Search for the cell housing the specified text and yield its [X, Y] center coordinate. 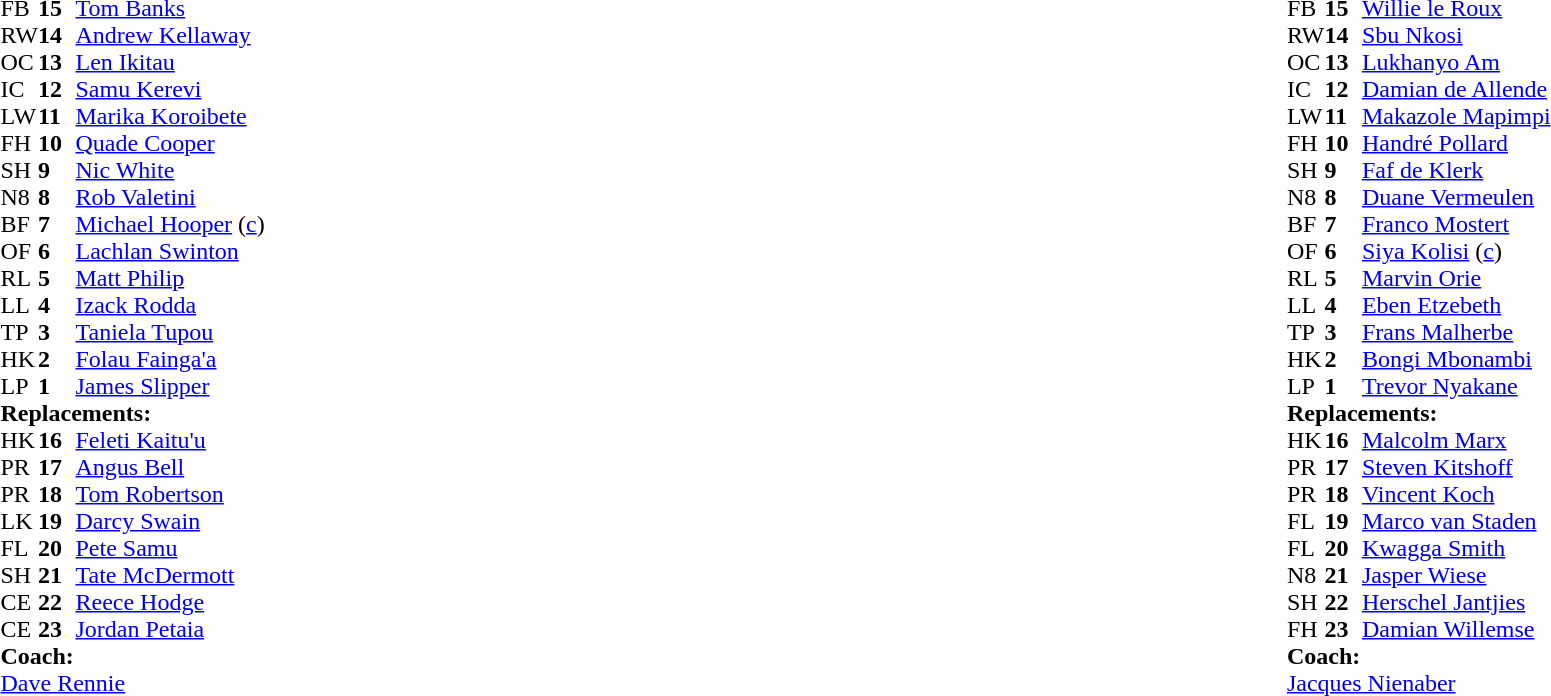
Pete Samu [170, 548]
Jasper Wiese [1456, 576]
Frans Malherbe [1456, 332]
Angus Bell [170, 468]
Franco Mostert [1456, 224]
Makazole Mapimpi [1456, 116]
Feleti Kaitu'u [170, 440]
Tate McDermott [170, 576]
Trevor Nyakane [1456, 386]
Darcy Swain [170, 522]
Marika Koroibete [170, 116]
Nic White [170, 170]
Taniela Tupou [170, 332]
James Slipper [170, 386]
Folau Fainga'a [170, 360]
Len Ikitau [170, 62]
Vincent Koch [1456, 494]
Tom Robertson [170, 494]
Samu Kerevi [170, 90]
Duane Vermeulen [1456, 198]
Michael Hooper (c) [170, 224]
Rob Valetini [170, 198]
Lachlan Swinton [170, 252]
Herschel Jantjies [1456, 602]
Steven Kitshoff [1456, 468]
Handré Pollard [1456, 144]
Marco van Staden [1456, 522]
Marvin Orie [1456, 278]
Siya Kolisi (c) [1456, 252]
Andrew Kellaway [170, 36]
Kwagga Smith [1456, 548]
Lukhanyo Am [1456, 62]
Eben Etzebeth [1456, 306]
Faf de Klerk [1456, 170]
Reece Hodge [170, 602]
Bongi Mbonambi [1456, 360]
Damian de Allende [1456, 90]
Sbu Nkosi [1456, 36]
Quade Cooper [170, 144]
Damian Willemse [1456, 630]
Matt Philip [170, 278]
Jordan Petaia [170, 630]
Malcolm Marx [1456, 440]
LK [19, 522]
Izack Rodda [170, 306]
